Extract the (x, y) coordinate from the center of the cell holding the provided text.  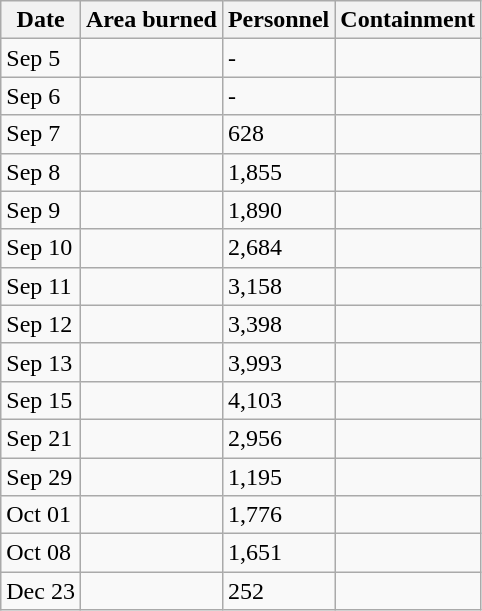
Sep 7 (41, 134)
Dec 23 (41, 591)
Date (41, 20)
Sep 21 (41, 438)
4,103 (278, 400)
1,890 (278, 210)
Sep 6 (41, 96)
Sep 8 (41, 172)
Personnel (278, 20)
1,195 (278, 477)
3,398 (278, 324)
Sep 10 (41, 248)
1,855 (278, 172)
628 (278, 134)
Sep 11 (41, 286)
Sep 5 (41, 58)
252 (278, 591)
2,684 (278, 248)
2,956 (278, 438)
Containment (408, 20)
1,651 (278, 553)
Area burned (151, 20)
Oct 08 (41, 553)
3,158 (278, 286)
3,993 (278, 362)
Sep 9 (41, 210)
Sep 29 (41, 477)
Sep 12 (41, 324)
Sep 13 (41, 362)
1,776 (278, 515)
Oct 01 (41, 515)
Sep 15 (41, 400)
